Output the [x, y] coordinate of the center of the cell containing the given text.  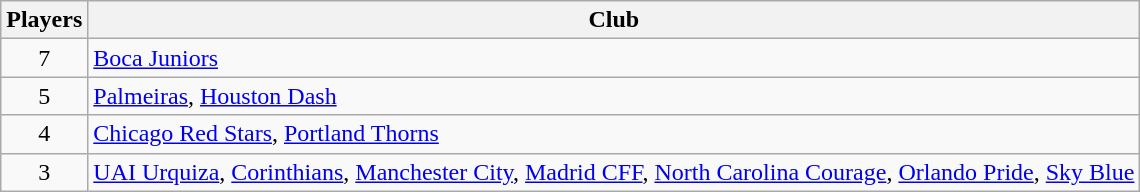
Players [44, 20]
UAI Urquiza, Corinthians, Manchester City, Madrid CFF, North Carolina Courage, Orlando Pride, Sky Blue [614, 172]
Chicago Red Stars, Portland Thorns [614, 134]
4 [44, 134]
Club [614, 20]
5 [44, 96]
3 [44, 172]
Palmeiras, Houston Dash [614, 96]
Boca Juniors [614, 58]
7 [44, 58]
